Locate the cell with the specified text and output its [X, Y] center coordinate. 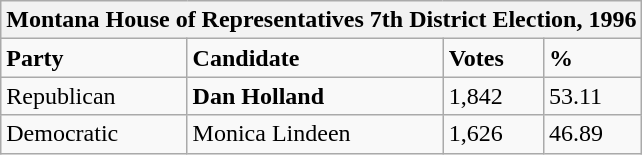
Monica Lindeen [315, 134]
% [592, 58]
Party [94, 58]
Republican [94, 96]
53.11 [592, 96]
1,626 [493, 134]
1,842 [493, 96]
Dan Holland [315, 96]
Candidate [315, 58]
46.89 [592, 134]
Montana House of Representatives 7th District Election, 1996 [322, 20]
Votes [493, 58]
Democratic [94, 134]
